Pinpoint the cell where the given text exists, returning its [X, Y] midpoint coordinate. 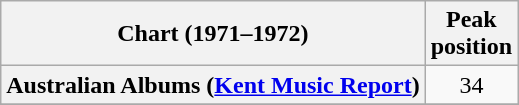
34 [471, 85]
Chart (1971–1972) [213, 34]
Australian Albums (Kent Music Report) [213, 85]
Peakposition [471, 34]
